From the cell containing the given text, extract its center point as (X, Y) coordinate. 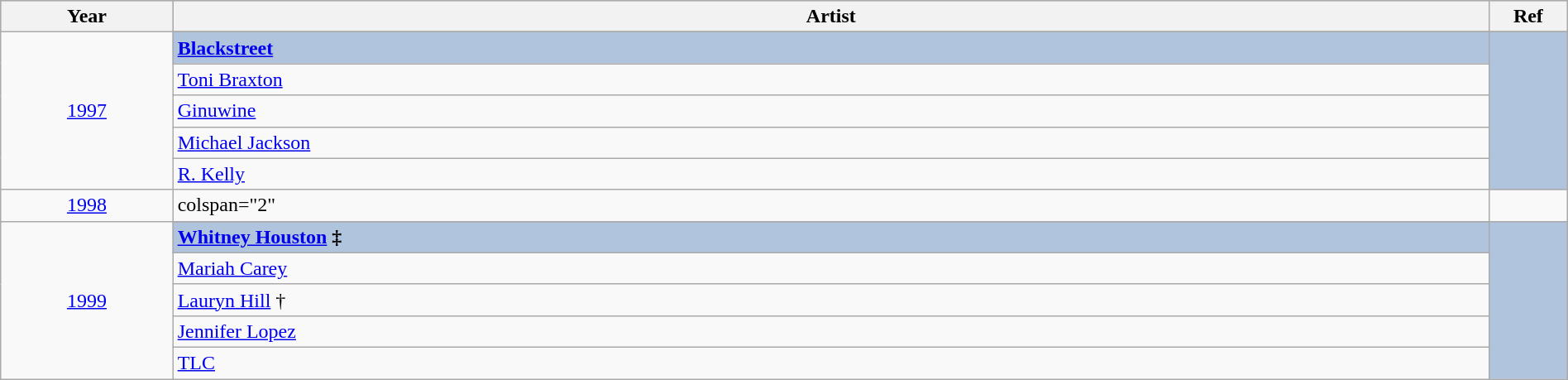
Whitney Houston ‡ (830, 237)
Lauryn Hill † (830, 300)
1999 (87, 300)
Jennifer Lopez (830, 331)
Ref (1528, 17)
colspan="2" (830, 205)
1997 (87, 111)
TLC (830, 363)
Ginuwine (830, 111)
Toni Braxton (830, 79)
Artist (830, 17)
Mariah Carey (830, 268)
R. Kelly (830, 174)
Blackstreet (830, 48)
Year (87, 17)
1998 (87, 205)
Michael Jackson (830, 142)
